Capture the cell that displays the provided text and extract its [X, Y] central coordinate. 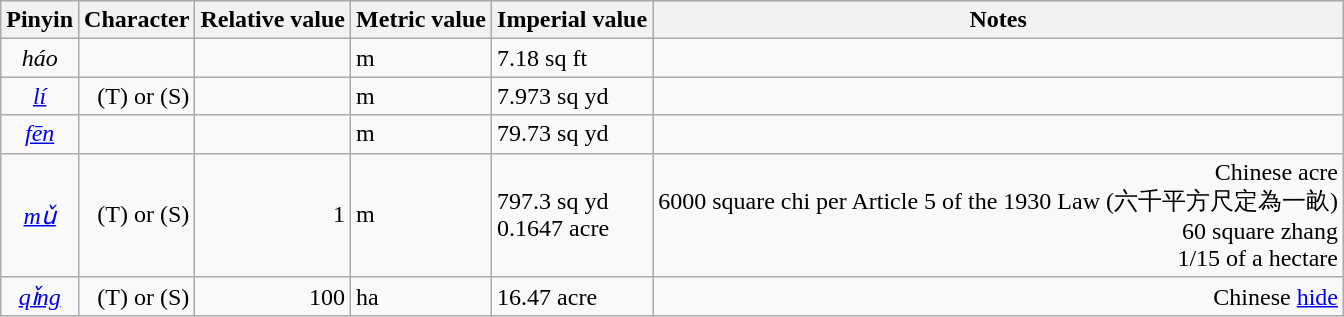
16.47 acre [572, 297]
háo [40, 58]
797.3 sq yd0.1647 acre [572, 215]
Notes [998, 20]
Chinese acre6000 square chi per Article 5 of the 1930 Law (六千平方尺定為一畝)60 square zhang1/15 of a hectare [998, 215]
100 [273, 297]
Character [137, 20]
Relative value [273, 20]
Metric value [422, 20]
mǔ [40, 215]
79.73 sq yd [572, 134]
lí [40, 96]
1 [273, 215]
Pinyin [40, 20]
qǐng [40, 297]
Imperial value [572, 20]
Chinese hide [998, 297]
fēn [40, 134]
7.18 sq ft [572, 58]
ha [422, 297]
7.973 sq yd [572, 96]
